Find where the given text appears and provide that cell's center as [x, y] coordinate. 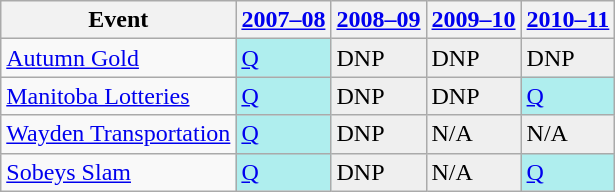
Autumn Gold [118, 58]
Sobeys Slam [118, 172]
Event [118, 20]
2007–08 [284, 20]
Wayden Transportation [118, 134]
2010–11 [568, 20]
Manitoba Lotteries [118, 96]
2009–10 [474, 20]
2008–09 [378, 20]
